Capture the cell that displays the provided text and extract its (X, Y) central coordinate. 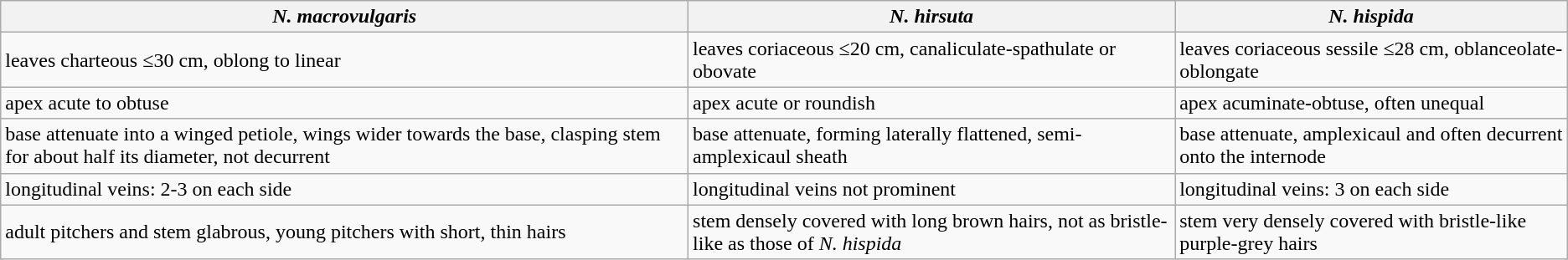
longitudinal veins: 3 on each side (1372, 189)
apex acuminate-obtuse, often unequal (1372, 103)
N. macrovulgaris (345, 17)
base attenuate into a winged petiole, wings wider towards the base, clasping stem for about half its diameter, not decurrent (345, 145)
N. hirsuta (931, 17)
base attenuate, amplexicaul and often decurrent onto the internode (1372, 145)
stem very densely covered with bristle-like purple-grey hairs (1372, 232)
apex acute or roundish (931, 103)
stem densely covered with long brown hairs, not as bristle-like as those of N. hispida (931, 232)
apex acute to obtuse (345, 103)
leaves coriaceous ≤20 cm, canaliculate-spathulate or obovate (931, 60)
adult pitchers and stem glabrous, young pitchers with short, thin hairs (345, 232)
N. hispida (1372, 17)
leaves charteous ≤30 cm, oblong to linear (345, 60)
longitudinal veins: 2-3 on each side (345, 189)
base attenuate, forming laterally flattened, semi-amplexicaul sheath (931, 145)
leaves coriaceous sessile ≤28 cm, oblanceolate-oblongate (1372, 60)
longitudinal veins not prominent (931, 189)
